Find where the given text appears and provide that cell's center as (x, y) coordinate. 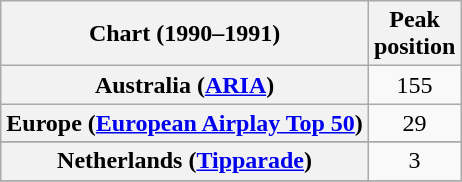
Chart (1990–1991) (185, 34)
Peakposition (414, 34)
29 (414, 123)
Europe (European Airplay Top 50) (185, 123)
Australia (ARIA) (185, 85)
Netherlands (Tipparade) (185, 161)
3 (414, 161)
155 (414, 85)
